Pinpoint the cell where the given text exists, returning its [x, y] midpoint coordinate. 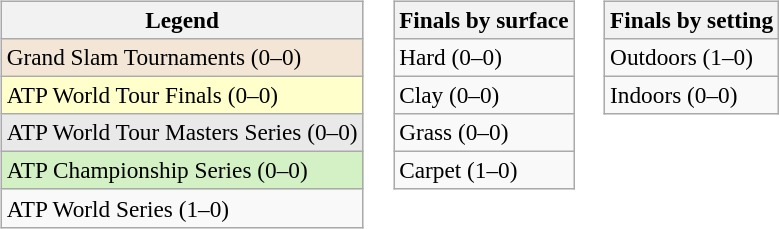
Grass (0–0) [484, 133]
ATP World Series (1–0) [182, 208]
Finals by setting [692, 20]
ATP Championship Series (0–0) [182, 171]
Legend [182, 20]
Carpet (1–0) [484, 171]
Finals by surface [484, 20]
Outdoors (1–0) [692, 57]
Clay (0–0) [484, 95]
Indoors (0–0) [692, 95]
Grand Slam Tournaments (0–0) [182, 57]
ATP World Tour Finals (0–0) [182, 95]
Hard (0–0) [484, 57]
ATP World Tour Masters Series (0–0) [182, 133]
